Identify which cell holds the provided text, then report its (X, Y) central coordinate. 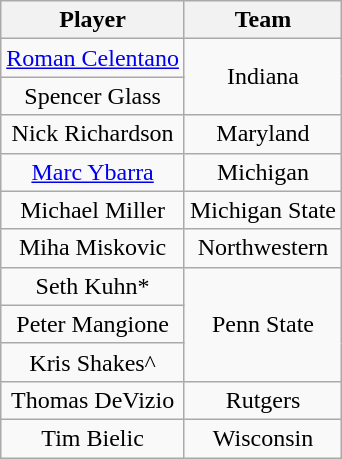
Penn State (262, 324)
Roman Celentano (93, 58)
Rutgers (262, 400)
Marc Ybarra (93, 172)
Miha Miskovic (93, 248)
Team (262, 20)
Michigan State (262, 210)
Player (93, 20)
Thomas DeVizio (93, 400)
Indiana (262, 77)
Peter Mangione (93, 324)
Northwestern (262, 248)
Kris Shakes^ (93, 362)
Maryland (262, 134)
Tim Bielic (93, 438)
Nick Richardson (93, 134)
Seth Kuhn* (93, 286)
Spencer Glass (93, 96)
Wisconsin (262, 438)
Michael Miller (93, 210)
Michigan (262, 172)
